Provide the (x, y) coordinate of the cell's center where the given text is located.  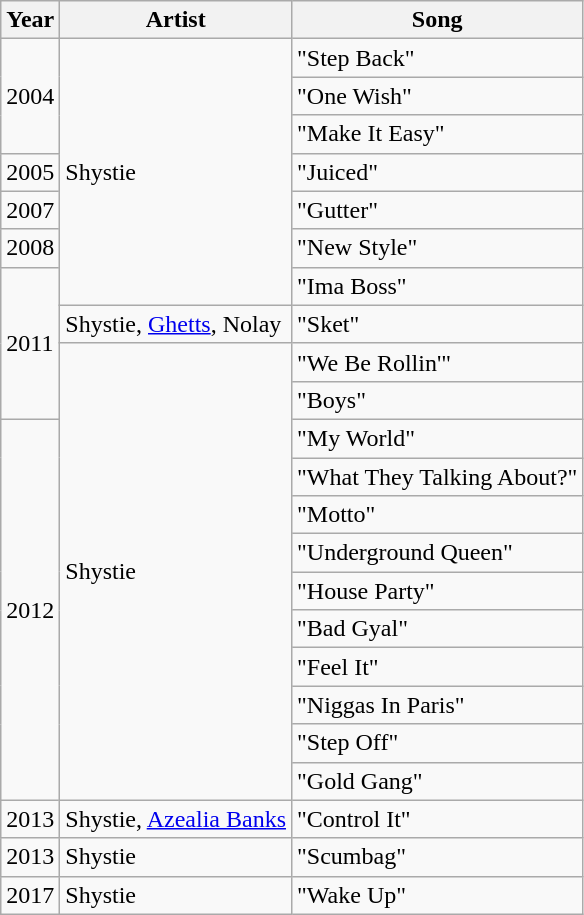
2005 (30, 172)
"Make It Easy" (438, 134)
2012 (30, 610)
Song (438, 20)
"Gold Gang" (438, 781)
2007 (30, 210)
2008 (30, 248)
"Boys" (438, 400)
"Feel It" (438, 667)
2017 (30, 895)
Year (30, 20)
2011 (30, 343)
"House Party" (438, 591)
"Control It" (438, 819)
"What They Talking About?" (438, 477)
2004 (30, 96)
"Sket" (438, 324)
"Step Back" (438, 58)
"Niggas In Paris" (438, 705)
"New Style" (438, 248)
Shystie, Azealia Banks (176, 819)
"Scumbag" (438, 857)
"Wake Up" (438, 895)
"Ima Boss" (438, 286)
Artist (176, 20)
"One Wish" (438, 96)
"Underground Queen" (438, 553)
"Gutter" (438, 210)
"Juiced" (438, 172)
"We Be Rollin'" (438, 362)
Shystie, Ghetts, Nolay (176, 324)
"Bad Gyal" (438, 629)
"My World" (438, 438)
"Step Off" (438, 743)
"Motto" (438, 515)
